For the text-containing cell, return its midpoint in (x, y) coordinate format. 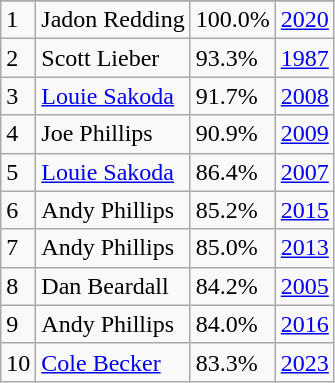
2007 (304, 172)
Cole Becker (113, 362)
8 (18, 286)
2005 (304, 286)
5 (18, 172)
Scott Lieber (113, 58)
85.0% (232, 248)
9 (18, 324)
3 (18, 96)
2 (18, 58)
85.2% (232, 210)
1987 (304, 58)
93.3% (232, 58)
Joe Phillips (113, 134)
83.3% (232, 362)
Jadon Redding (113, 20)
86.4% (232, 172)
10 (18, 362)
100.0% (232, 20)
4 (18, 134)
2008 (304, 96)
2009 (304, 134)
90.9% (232, 134)
6 (18, 210)
2016 (304, 324)
Dan Beardall (113, 286)
1 (18, 20)
84.2% (232, 286)
84.0% (232, 324)
2013 (304, 248)
91.7% (232, 96)
2020 (304, 20)
2015 (304, 210)
7 (18, 248)
2023 (304, 362)
